Identify which cell holds the provided text, then report its [x, y] central coordinate. 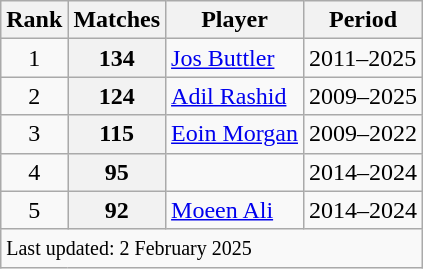
95 [117, 172]
2 [34, 96]
Eoin Morgan [235, 134]
Matches [117, 20]
4 [34, 172]
92 [117, 210]
134 [117, 58]
Adil Rashid [235, 96]
Last updated: 2 February 2025 [212, 248]
1 [34, 58]
5 [34, 210]
115 [117, 134]
2009–2025 [364, 96]
2011–2025 [364, 58]
Jos Buttler [235, 58]
Moeen Ali [235, 210]
Period [364, 20]
Rank [34, 20]
Player [235, 20]
3 [34, 134]
124 [117, 96]
2009–2022 [364, 134]
